Scan for the cell matching the given text and deliver its (X, Y) coordinate at center. 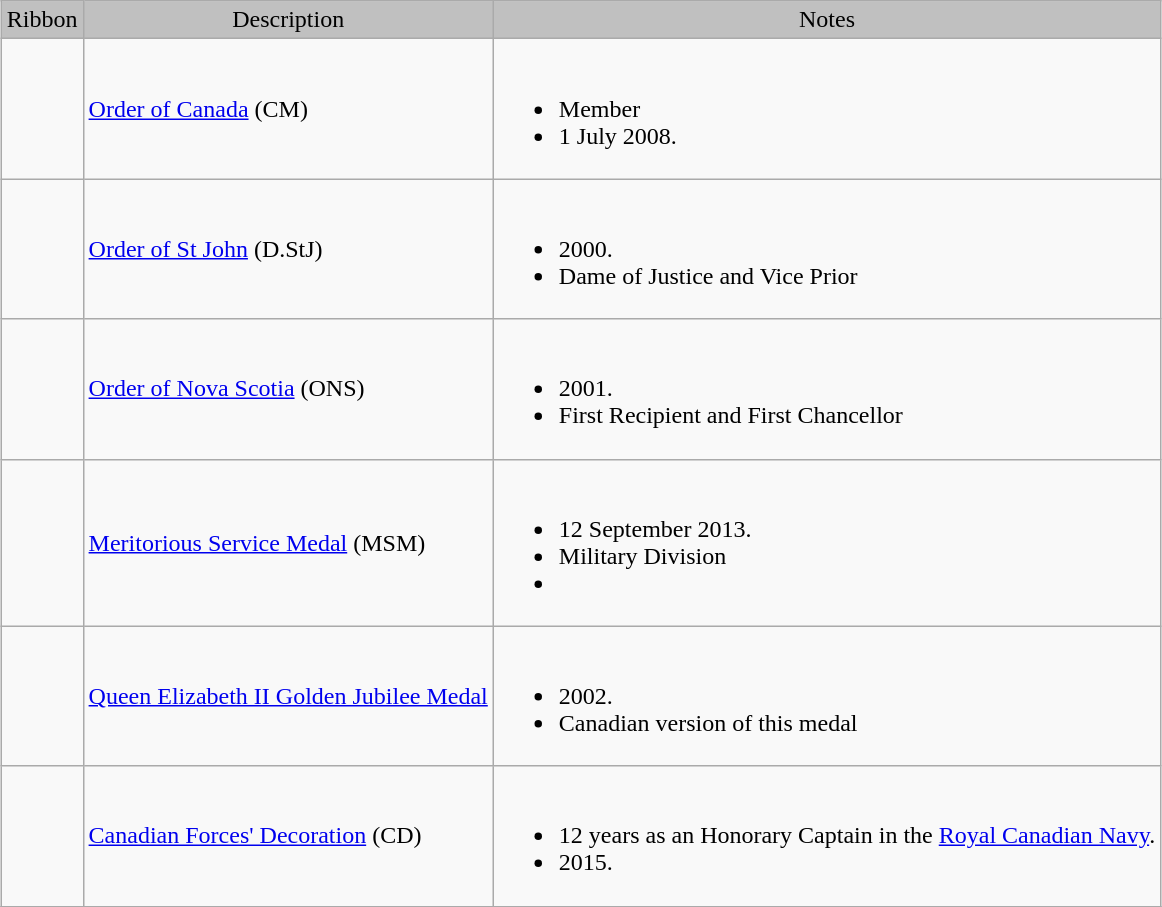
12 September 2013.Military Division (826, 542)
Description (288, 20)
Order of St John (D.StJ) (288, 249)
Order of Nova Scotia (ONS) (288, 389)
Queen Elizabeth II Golden Jubilee Medal (288, 696)
2002.Canadian version of this medal (826, 696)
Meritorious Service Medal (MSM) (288, 542)
Member1 July 2008. (826, 109)
Order of Canada (CM) (288, 109)
Canadian Forces' Decoration (CD) (288, 836)
Ribbon (42, 20)
2001.First Recipient and First Chancellor (826, 389)
2000.Dame of Justice and Vice Prior (826, 249)
12 years as an Honorary Captain in the Royal Canadian Navy.2015. (826, 836)
Notes (826, 20)
